From the cell containing the given text, extract its center point as (x, y) coordinate. 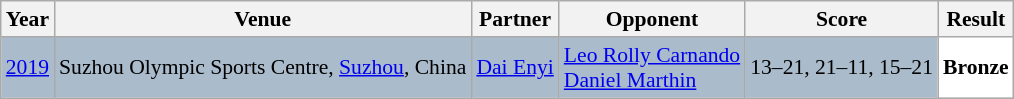
Year (28, 19)
Opponent (652, 19)
2019 (28, 68)
Partner (514, 19)
13–21, 21–11, 15–21 (842, 68)
Suzhou Olympic Sports Centre, Suzhou, China (262, 68)
Dai Enyi (514, 68)
Venue (262, 19)
Leo Rolly Carnando Daniel Marthin (652, 68)
Bronze (976, 68)
Score (842, 19)
Result (976, 19)
